Provide the [x, y] coordinate of the cell's center where the given text is located.  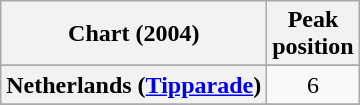
Peakposition [313, 34]
6 [313, 85]
Chart (2004) [134, 34]
Netherlands (Tipparade) [134, 85]
